Output the [X, Y] coordinate of the center of the cell containing the given text.  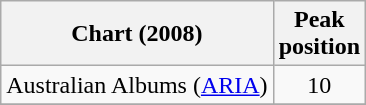
Chart (2008) [137, 34]
Australian Albums (ARIA) [137, 85]
Peakposition [319, 34]
10 [319, 85]
